Provide the [x, y] coordinate of the cell's center where the given text is located.  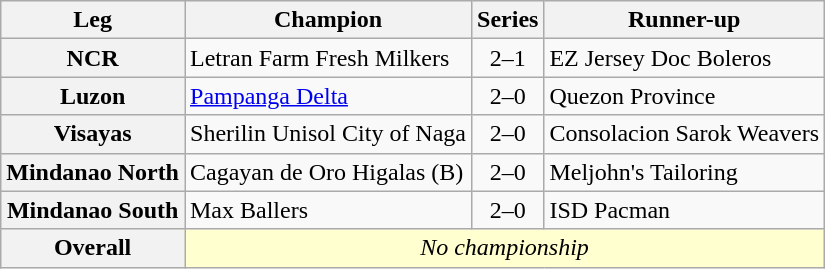
Luzon [93, 96]
Cagayan de Oro Higalas (B) [328, 172]
Overall [93, 248]
NCR [93, 58]
Champion [328, 20]
Quezon Province [684, 96]
Mindanao North [93, 172]
Letran Farm Fresh Milkers [328, 58]
Meljohn's Tailoring [684, 172]
Max Ballers [328, 210]
Series [508, 20]
EZ Jersey Doc Boleros [684, 58]
Consolacion Sarok Weavers [684, 134]
Visayas [93, 134]
No championship [504, 248]
Mindanao South [93, 210]
Runner-up [684, 20]
2–1 [508, 58]
Sherilin Unisol City of Naga [328, 134]
Pampanga Delta [328, 96]
ISD Pacman [684, 210]
Leg [93, 20]
